Locate the cell with the specified text and output its [X, Y] center coordinate. 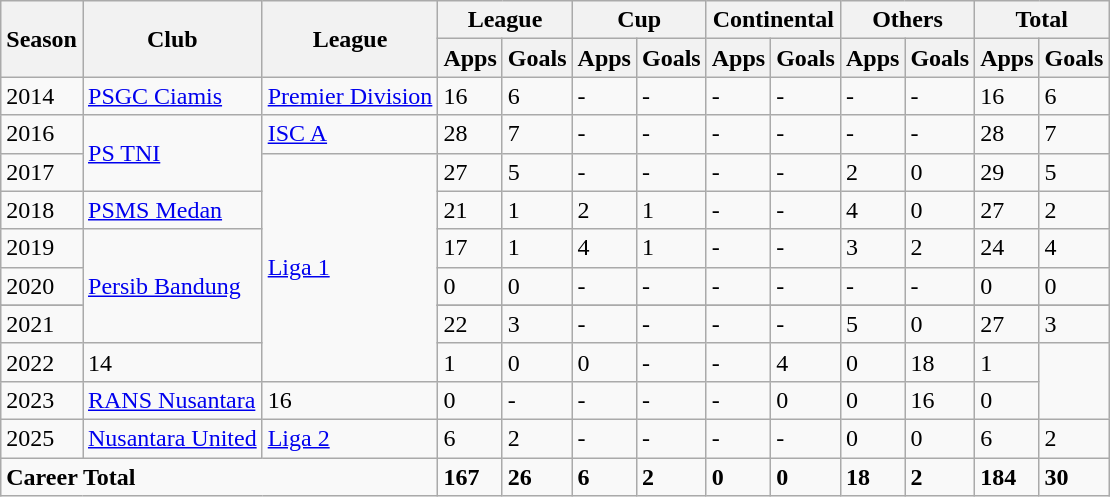
Season [42, 39]
29 [1007, 172]
2022 [42, 362]
14 [172, 362]
Liga 2 [350, 438]
ISC A [350, 134]
Premier Division [350, 96]
2018 [42, 210]
Total [1042, 20]
24 [1007, 248]
Liga 1 [350, 267]
21 [470, 210]
Nusantara United [172, 438]
2019 [42, 248]
Club [172, 39]
PSGC Ciamis [172, 96]
Persib Bandung [172, 286]
2017 [42, 172]
PSMS Medan [172, 210]
2020 [42, 286]
Others [907, 20]
2016 [42, 134]
RANS Nusantara [172, 400]
167 [470, 477]
2014 [42, 96]
184 [1007, 477]
26 [537, 477]
2023 [42, 400]
Career Total [220, 477]
Continental [773, 20]
PS TNI [172, 153]
Cup [639, 20]
2025 [42, 438]
17 [470, 248]
22 [470, 324]
30 [1074, 477]
2021 [42, 324]
